Identify which cell holds the provided text, then report its [X, Y] central coordinate. 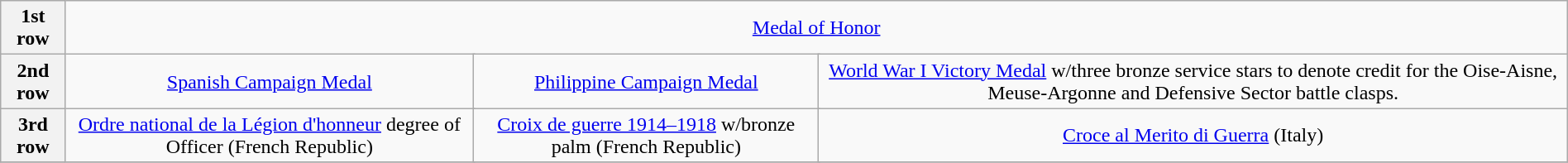
Medal of Honor [816, 28]
Spanish Campaign Medal [270, 81]
Croix de guerre 1914–1918 w/bronze palm (French Republic) [647, 136]
Croce al Merito di Guerra (Italy) [1193, 136]
1st row [33, 28]
World War I Victory Medal w/three bronze service stars to denote credit for the Oise-Aisne, Meuse-Argonne and Defensive Sector battle clasps. [1193, 81]
Ordre national de la Légion d'honneur degree of Officer (French Republic) [270, 136]
3rd row [33, 136]
Philippine Campaign Medal [647, 81]
2nd row [33, 81]
